Output the (X, Y) coordinate of the center of the cell containing the given text.  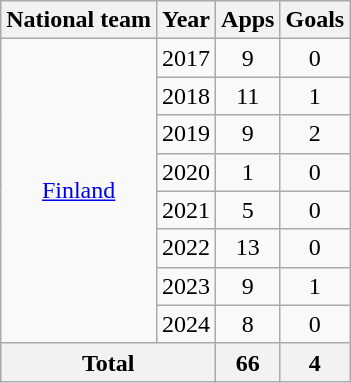
2018 (186, 96)
Total (108, 362)
11 (248, 96)
Finland (79, 191)
National team (79, 20)
13 (248, 248)
2019 (186, 134)
Apps (248, 20)
2023 (186, 286)
66 (248, 362)
2017 (186, 58)
2 (315, 134)
2021 (186, 210)
8 (248, 324)
5 (248, 210)
Goals (315, 20)
Year (186, 20)
2020 (186, 172)
2022 (186, 248)
2024 (186, 324)
4 (315, 362)
